From the cell containing the given text, extract its center point as (x, y) coordinate. 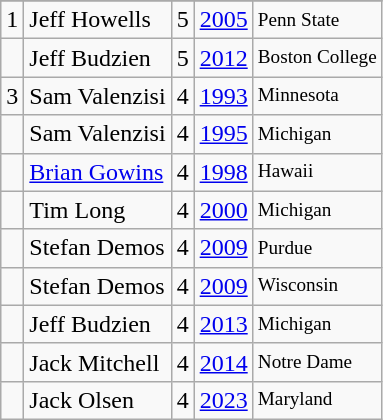
2012 (224, 58)
Minnesota (317, 96)
2000 (224, 210)
2014 (224, 362)
Penn State (317, 20)
2013 (224, 324)
Maryland (317, 400)
Wisconsin (317, 286)
Purdue (317, 248)
Jeff Howells (98, 20)
1995 (224, 134)
3 (12, 96)
Notre Dame (317, 362)
2005 (224, 20)
1 (12, 20)
2023 (224, 400)
Jack Mitchell (98, 362)
1998 (224, 172)
Brian Gowins (98, 172)
Boston College (317, 58)
Jack Olsen (98, 400)
1993 (224, 96)
Tim Long (98, 210)
Hawaii (317, 172)
